Pinpoint the cell where the given text exists, returning its (x, y) midpoint coordinate. 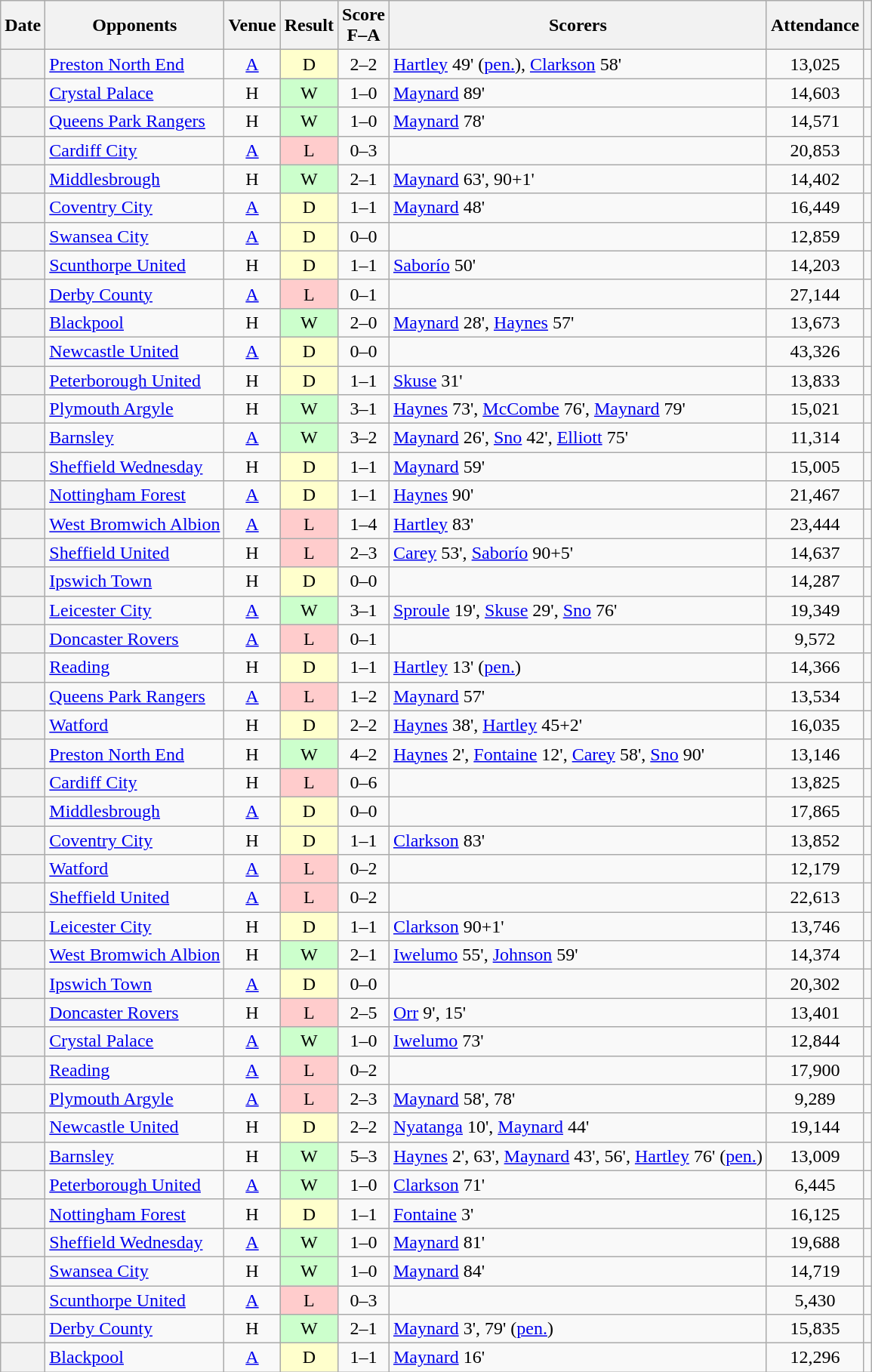
ScoreF–A (364, 26)
43,326 (815, 351)
Hartley 83' (578, 524)
12,859 (815, 236)
Sproule 19', Skuse 29', Sno 76' (578, 610)
9,572 (815, 639)
Maynard 48' (578, 208)
3–2 (364, 438)
Maynard 63', 90+1' (578, 179)
Haynes 90' (578, 495)
Haynes 2', Fontaine 12', Carey 58', Sno 90' (578, 754)
20,302 (815, 984)
13,833 (815, 380)
27,144 (815, 294)
Clarkson 83' (578, 840)
Iwelumo 55', Johnson 59' (578, 955)
Maynard 58', 78' (578, 1099)
Opponents (134, 26)
1–2 (364, 696)
Nyatanga 10', Maynard 44' (578, 1127)
13,401 (815, 1013)
14,374 (815, 955)
13,852 (815, 840)
13,534 (815, 696)
13,025 (815, 64)
Maynard 26', Sno 42', Elliott 75' (578, 438)
Haynes 2', 63', Maynard 43', 56', Hartley 76' (pen.) (578, 1156)
Maynard 59' (578, 467)
16,449 (815, 208)
12,844 (815, 1041)
Maynard 89' (578, 93)
23,444 (815, 524)
Hartley 13' (pen.) (578, 668)
Maynard 16' (578, 1358)
Date (23, 26)
1–4 (364, 524)
Haynes 38', Hartley 45+2' (578, 725)
Fontaine 3' (578, 1213)
Iwelumo 73' (578, 1041)
11,314 (815, 438)
6,445 (815, 1185)
Maynard 3', 79' (pen.) (578, 1329)
Saborío 50' (578, 265)
16,125 (815, 1213)
15,005 (815, 467)
Carey 53', Saborío 90+5' (578, 553)
Maynard 28', Haynes 57' (578, 322)
13,746 (815, 926)
Attendance (815, 26)
14,287 (815, 581)
14,402 (815, 179)
0–6 (364, 782)
Venue (252, 26)
14,719 (815, 1271)
Hartley 49' (pen.), Clarkson 58' (578, 64)
5–3 (364, 1156)
13,009 (815, 1156)
Scorers (578, 26)
2–0 (364, 322)
15,835 (815, 1329)
9,289 (815, 1099)
16,035 (815, 725)
17,900 (815, 1070)
15,021 (815, 409)
Skuse 31' (578, 380)
4–2 (364, 754)
2–5 (364, 1013)
14,203 (815, 265)
Maynard 78' (578, 122)
21,467 (815, 495)
17,865 (815, 811)
Clarkson 71' (578, 1185)
Maynard 81' (578, 1242)
12,296 (815, 1358)
19,349 (815, 610)
14,366 (815, 668)
13,825 (815, 782)
Maynard 84' (578, 1271)
14,571 (815, 122)
13,146 (815, 754)
12,179 (815, 869)
Orr 9', 15' (578, 1013)
Haynes 73', McCombe 76', Maynard 79' (578, 409)
Result (309, 26)
Maynard 57' (578, 696)
13,673 (815, 322)
14,637 (815, 553)
22,613 (815, 898)
14,603 (815, 93)
19,688 (815, 1242)
Clarkson 90+1' (578, 926)
19,144 (815, 1127)
5,430 (815, 1300)
20,853 (815, 150)
